Scan for the cell matching the given text and deliver its (X, Y) coordinate at center. 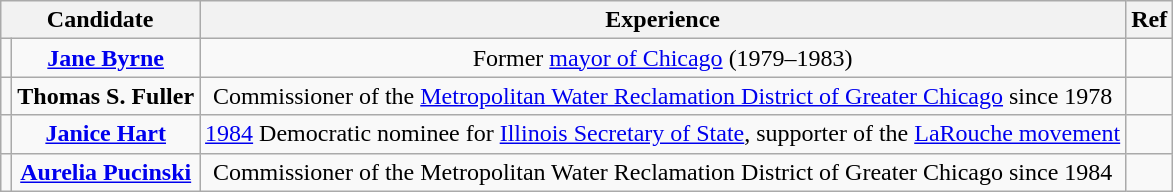
Candidate (100, 20)
Thomas S. Fuller (106, 96)
Experience (663, 20)
Jane Byrne (106, 58)
Aurelia Pucinski (106, 172)
Janice Hart (106, 134)
Former mayor of Chicago (1979–1983) (663, 58)
Commissioner of the Metropolitan Water Reclamation District of Greater Chicago since 1978 (663, 96)
1984 Democratic nominee for Illinois Secretary of State, supporter of the LaRouche movement (663, 134)
Commissioner of the Metropolitan Water Reclamation District of Greater Chicago since 1984 (663, 172)
Ref (1150, 20)
